Scan for the cell matching the given text and deliver its [x, y] coordinate at center. 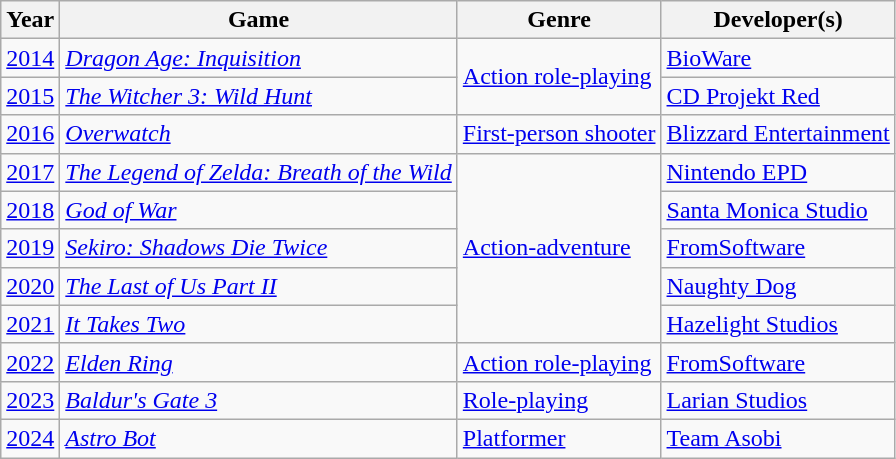
2022 [30, 362]
2024 [30, 438]
Dragon Age: Inquisition [258, 58]
Baldur's Gate 3 [258, 400]
Genre [559, 20]
Sekiro: Shadows Die Twice [258, 248]
The Last of Us Part II [258, 286]
2018 [30, 210]
2020 [30, 286]
The Witcher 3: Wild Hunt [258, 96]
Blizzard Entertainment [778, 134]
2017 [30, 172]
It Takes Two [258, 324]
2021 [30, 324]
Developer(s) [778, 20]
2014 [30, 58]
Hazelight Studios [778, 324]
Action-adventure [559, 248]
Team Asobi [778, 438]
Larian Studios [778, 400]
God of War [258, 210]
2015 [30, 96]
The Legend of Zelda: Breath of the Wild [258, 172]
Santa Monica Studio [778, 210]
2023 [30, 400]
2016 [30, 134]
Nintendo EPD [778, 172]
Platformer [559, 438]
Overwatch [258, 134]
2019 [30, 248]
CD Projekt Red [778, 96]
Elden Ring [258, 362]
Year [30, 20]
Game [258, 20]
BioWare [778, 58]
First-person shooter [559, 134]
Astro Bot [258, 438]
Naughty Dog [778, 286]
Role-playing [559, 400]
